Detect which cell encompasses the target text, then output its (x, y) center coordinate. 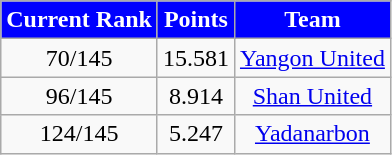
Current Rank (80, 20)
96/145 (80, 96)
Points (196, 20)
8.914 (196, 96)
70/145 (80, 58)
15.581 (196, 58)
Shan United (312, 96)
Yadanarbon (312, 134)
124/145 (80, 134)
5.247 (196, 134)
Yangon United (312, 58)
Team (312, 20)
